Capture the cell that displays the provided text and extract its [X, Y] central coordinate. 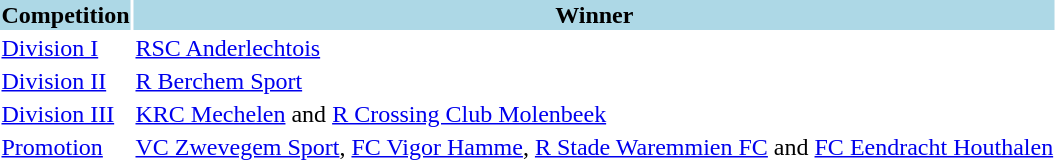
R Berchem Sport [594, 81]
Division II [66, 81]
Winner [594, 15]
RSC Anderlechtois [594, 48]
Competition [66, 15]
KRC Mechelen and R Crossing Club Molenbeek [594, 114]
Division I [66, 48]
Division III [66, 114]
